From the cell containing the given text, extract its center point as [X, Y] coordinate. 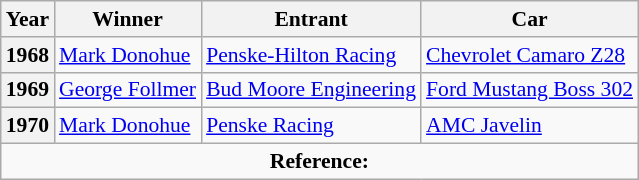
AMC Javelin [530, 126]
Entrant [311, 19]
George Follmer [128, 90]
Ford Mustang Boss 302 [530, 90]
Penske Racing [311, 126]
Chevrolet Camaro Z28 [530, 55]
Reference: [320, 162]
Car [530, 19]
1968 [28, 55]
Winner [128, 19]
Bud Moore Engineering [311, 90]
1969 [28, 90]
Penske-Hilton Racing [311, 55]
1970 [28, 126]
Year [28, 19]
